From the cell containing the given text, extract its center point as [x, y] coordinate. 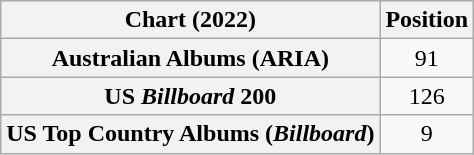
US Billboard 200 [190, 96]
126 [427, 96]
9 [427, 134]
91 [427, 58]
US Top Country Albums (Billboard) [190, 134]
Chart (2022) [190, 20]
Position [427, 20]
Australian Albums (ARIA) [190, 58]
